Output the (x, y) coordinate of the center of the cell containing the given text.  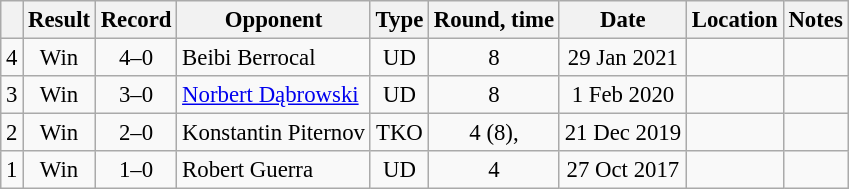
4 (8), (494, 133)
3–0 (136, 95)
21 Dec 2019 (622, 133)
1 (12, 170)
Type (399, 20)
29 Jan 2021 (622, 58)
Opponent (274, 20)
Norbert Dąbrowski (274, 95)
Result (60, 20)
Konstantin Piternov (274, 133)
Beibi Berrocal (274, 58)
1–0 (136, 170)
2 (12, 133)
TKO (399, 133)
Round, time (494, 20)
Robert Guerra (274, 170)
Notes (816, 20)
27 Oct 2017 (622, 170)
Record (136, 20)
Date (622, 20)
1 Feb 2020 (622, 95)
4–0 (136, 58)
2–0 (136, 133)
Location (734, 20)
3 (12, 95)
